Return (x, y) of the center of cell containing provided text 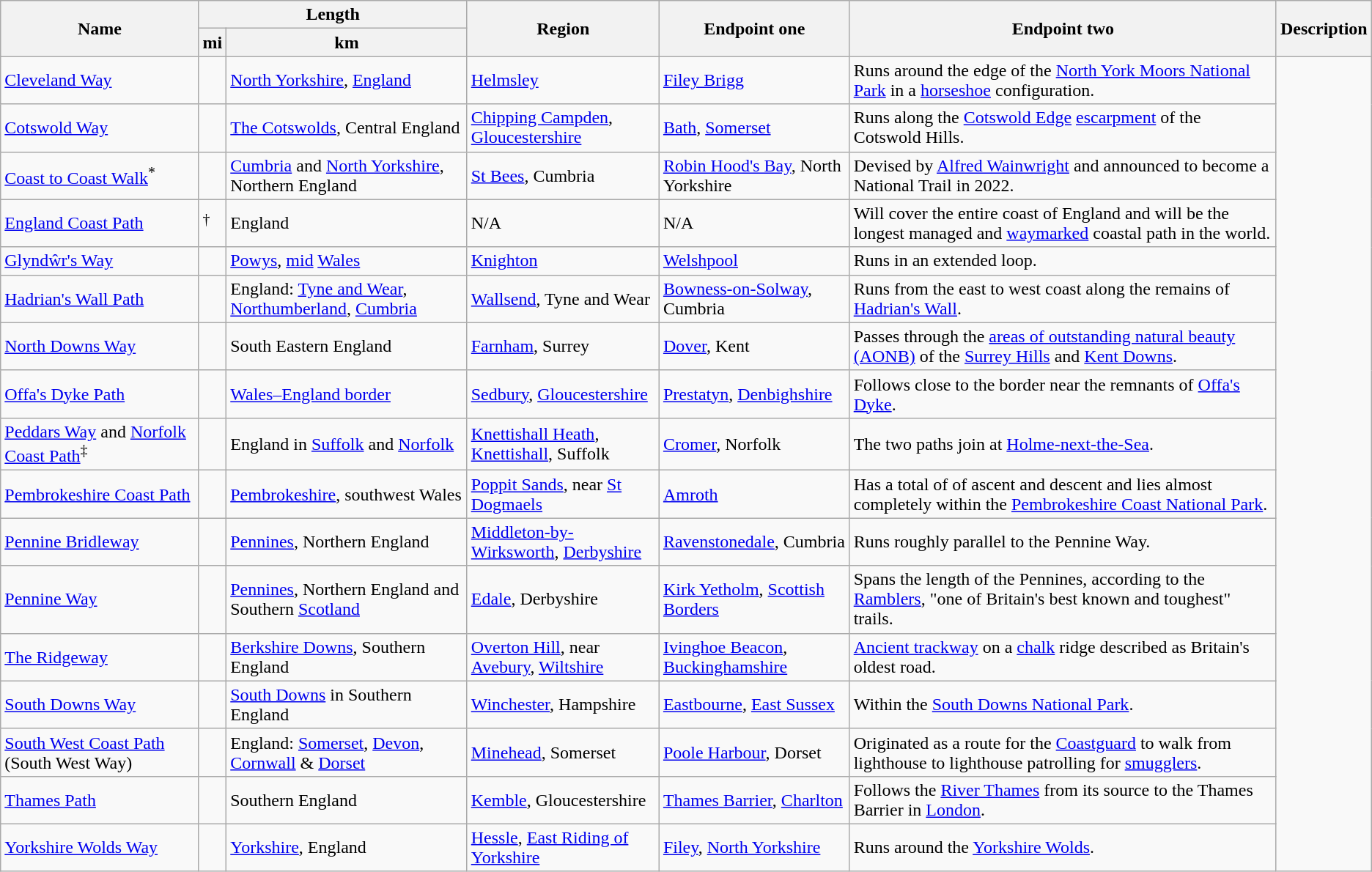
Winchester, Hampshire (563, 705)
South Downs Way (100, 705)
North Yorkshire, England (347, 81)
Cleveland Way (100, 81)
Wales–England border (347, 394)
Devised by Alfred Wainwright and announced to become a National Trail in 2022. (1063, 176)
Runs from the east to west coast along the remains of Hadrian's Wall. (1063, 299)
Thames Path (100, 800)
† (213, 223)
Region (563, 29)
The Ridgeway (100, 657)
Chipping Campden, Gloucestershire (563, 128)
Coast to Coast Walk* (100, 176)
Farnham, Surrey (563, 346)
Powys, mid Wales (347, 261)
Runs around the Yorkshire Wolds. (1063, 847)
Overton Hill, near Avebury, Wiltshire (563, 657)
Bowness-on-Solway, Cumbria (754, 299)
Peddars Way and Norfolk Coast Path‡ (100, 444)
Helmsley (563, 81)
Follows close to the border near the remnants of Offa's Dyke. (1063, 394)
Cotswold Way (100, 128)
Kirk Yetholm, Scottish Borders (754, 599)
Endpoint one (754, 29)
Poppit Sands, near St Dogmaels (563, 494)
Kemble, Gloucestershire (563, 800)
Runs roughly parallel to the Pennine Way. (1063, 542)
km (347, 43)
Ancient trackway on a chalk ridge described as Britain's oldest road. (1063, 657)
Yorkshire Wolds Way (100, 847)
Cumbria and North Yorkshire, Northern England (347, 176)
South Eastern England (347, 346)
Pembrokeshire Coast Path (100, 494)
Edale, Derbyshire (563, 599)
Robin Hood's Bay, North Yorkshire (754, 176)
Hadrian's Wall Path (100, 299)
Filey, North Yorkshire (754, 847)
Pennine Bridleway (100, 542)
South Downs in Southern England (347, 705)
England (347, 223)
Pembrokeshire, southwest Wales (347, 494)
Pennines, Northern England and Southern Scotland (347, 599)
Eastbourne, East Sussex (754, 705)
Will cover the entire coast of England and will be the longest managed and waymarked coastal path in the world. (1063, 223)
England: Tyne and Wear, Northumberland, Cumbria (347, 299)
Southern England (347, 800)
Welshpool (754, 261)
Ravenstonedale, Cumbria (754, 542)
Ivinghoe Beacon, Buckinghamshire (754, 657)
Passes through the areas of outstanding natural beauty (AONB) of the Surrey Hills and Kent Downs. (1063, 346)
Filey Brigg (754, 81)
Hessle, East Riding of Yorkshire (563, 847)
Glyndŵr's Way (100, 261)
Originated as a route for the Coastguard to walk from lighthouse to lighthouse patrolling for smugglers. (1063, 752)
Minehead, Somerset (563, 752)
Prestatyn, Denbighshire (754, 394)
Thames Barrier, Charlton (754, 800)
Yorkshire, England (347, 847)
Runs around the edge of the North York Moors National Park in a horseshoe configuration. (1063, 81)
Berkshire Downs, Southern England (347, 657)
Dover, Kent (754, 346)
North Downs Way (100, 346)
Cromer, Norfolk (754, 444)
Follows the River Thames from its source to the Thames Barrier in London. (1063, 800)
Sedbury, Gloucestershire (563, 394)
Runs in an extended loop. (1063, 261)
The two paths join at Holme-next-the-Sea. (1063, 444)
Middleton-by-Wirksworth, Derbyshire (563, 542)
Amroth (754, 494)
England Coast Path (100, 223)
St Bees, Cumbria (563, 176)
Description (1324, 29)
Wallsend, Tyne and Wear (563, 299)
Pennine Way (100, 599)
Name (100, 29)
Has a total of of ascent and descent and lies almost completely within the Pembrokeshire Coast National Park. (1063, 494)
Poole Harbour, Dorset (754, 752)
Offa's Dyke Path (100, 394)
The Cotswolds, Central England (347, 128)
England in Suffolk and Norfolk (347, 444)
Spans the length of the Pennines, according to the Ramblers, "one of Britain's best known and toughest" trails. (1063, 599)
Bath, Somerset (754, 128)
Knighton (563, 261)
Length (333, 15)
Runs along the Cotswold Edge escarpment of the Cotswold Hills. (1063, 128)
mi (213, 43)
South West Coast Path (South West Way) (100, 752)
England: Somerset, Devon, Cornwall & Dorset (347, 752)
Within the South Downs National Park. (1063, 705)
Knettishall Heath, Knettishall, Suffolk (563, 444)
Pennines, Northern England (347, 542)
Endpoint two (1063, 29)
